For the text-containing cell, return its midpoint in [X, Y] coordinate format. 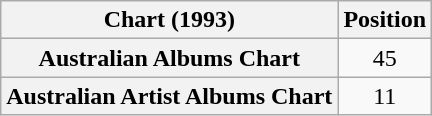
Chart (1993) [170, 20]
Position [385, 20]
Australian Albums Chart [170, 58]
45 [385, 58]
Australian Artist Albums Chart [170, 96]
11 [385, 96]
